Scan for the cell matching the given text and deliver its (x, y) coordinate at center. 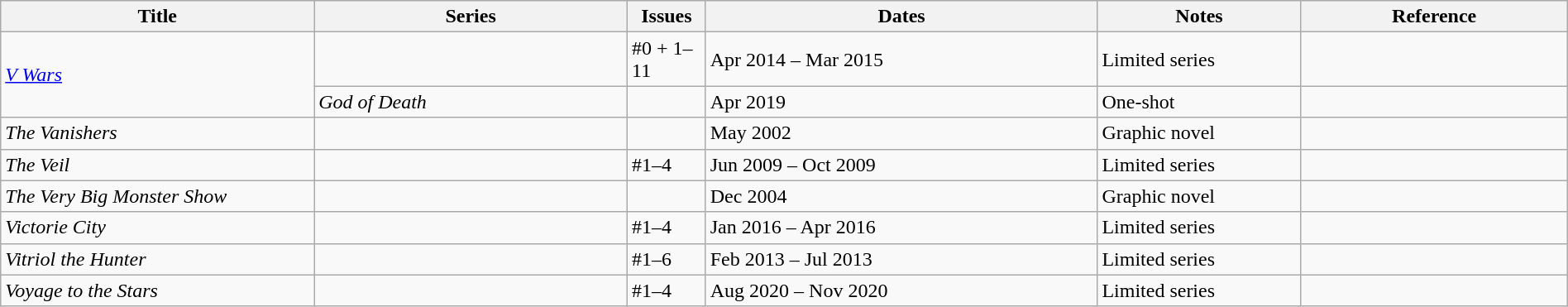
Dates (901, 17)
V Wars (157, 74)
Apr 2019 (901, 102)
#0 + 1–11 (667, 60)
Aug 2020 – Nov 2020 (901, 290)
Jun 2009 – Oct 2009 (901, 165)
Victorie City (157, 228)
The Veil (157, 165)
One-shot (1199, 102)
Vitriol the Hunter (157, 259)
The Very Big Monster Show (157, 196)
Notes (1199, 17)
Reference (1434, 17)
Feb 2013 – Jul 2013 (901, 259)
Series (471, 17)
Title (157, 17)
Apr 2014 – Mar 2015 (901, 60)
Voyage to the Stars (157, 290)
The Vanishers (157, 133)
Dec 2004 (901, 196)
God of Death (471, 102)
May 2002 (901, 133)
Issues (667, 17)
Jan 2016 – Apr 2016 (901, 228)
#1–6 (667, 259)
